Detect which cell encompasses the target text, then output its [X, Y] center coordinate. 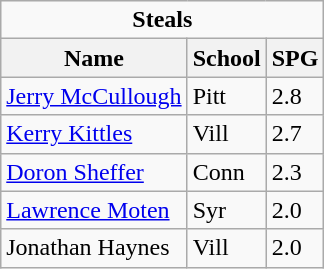
2.8 [295, 96]
Jonathan Haynes [94, 248]
Doron Sheffer [94, 172]
Lawrence Moten [94, 210]
Jerry McCullough [94, 96]
Conn [226, 172]
2.7 [295, 134]
Pitt [226, 96]
Steals [162, 20]
Name [94, 58]
School [226, 58]
Kerry Kittles [94, 134]
2.3 [295, 172]
Syr [226, 210]
SPG [295, 58]
